Find where the given text appears and provide that cell's center as (X, Y) coordinate. 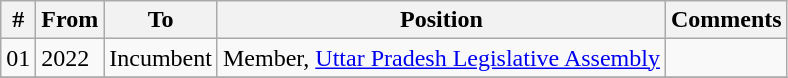
Incumbent (161, 58)
Comments (726, 20)
Position (441, 20)
To (161, 20)
Member, Uttar Pradesh Legislative Assembly (441, 58)
01 (18, 58)
2022 (70, 58)
From (70, 20)
# (18, 20)
